Locate the cell with the specified text and output its [x, y] center coordinate. 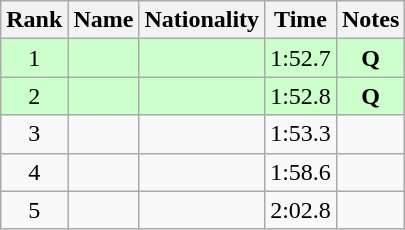
Nationality [202, 20]
Notes [370, 20]
2:02.8 [301, 210]
3 [34, 134]
1:52.8 [301, 96]
1 [34, 58]
5 [34, 210]
1:58.6 [301, 172]
Rank [34, 20]
2 [34, 96]
1:53.3 [301, 134]
1:52.7 [301, 58]
4 [34, 172]
Time [301, 20]
Name [104, 20]
